Find where the given text appears and provide that cell's center as (x, y) coordinate. 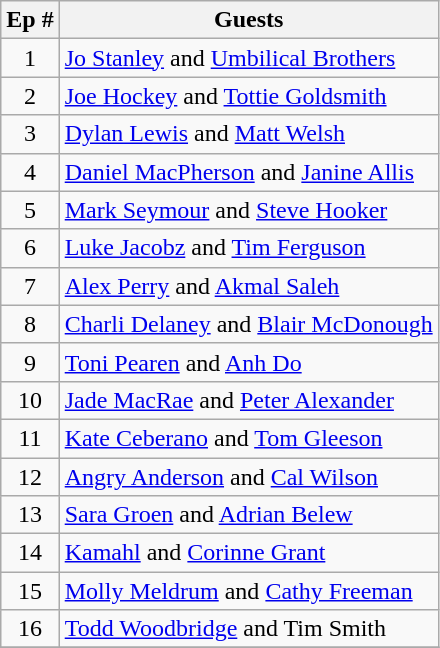
3 (30, 134)
Kamahl and Corinne Grant (248, 553)
16 (30, 629)
15 (30, 591)
13 (30, 515)
8 (30, 324)
12 (30, 477)
4 (30, 172)
6 (30, 248)
Dylan Lewis and Matt Welsh (248, 134)
Ep # (30, 20)
Guests (248, 20)
Angry Anderson and Cal Wilson (248, 477)
9 (30, 362)
Jade MacRae and Peter Alexander (248, 400)
Molly Meldrum and Cathy Freeman (248, 591)
2 (30, 96)
Charli Delaney and Blair McDonough (248, 324)
1 (30, 58)
Daniel MacPherson and Janine Allis (248, 172)
Alex Perry and Akmal Saleh (248, 286)
Joe Hockey and Tottie Goldsmith (248, 96)
5 (30, 210)
Todd Woodbridge and Tim Smith (248, 629)
11 (30, 438)
Mark Seymour and Steve Hooker (248, 210)
Luke Jacobz and Tim Ferguson (248, 248)
Jo Stanley and Umbilical Brothers (248, 58)
7 (30, 286)
Toni Pearen and Anh Do (248, 362)
10 (30, 400)
Sara Groen and Adrian Belew (248, 515)
Kate Ceberano and Tom Gleeson (248, 438)
14 (30, 553)
